Locate the cell with the specified text and output its [x, y] center coordinate. 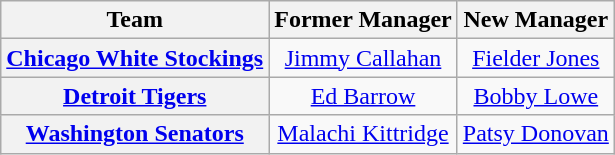
Washington Senators [135, 134]
Chicago White Stockings [135, 58]
New Manager [536, 20]
Former Manager [364, 20]
Bobby Lowe [536, 96]
Jimmy Callahan [364, 58]
Team [135, 20]
Fielder Jones [536, 58]
Patsy Donovan [536, 134]
Malachi Kittridge [364, 134]
Ed Barrow [364, 96]
Detroit Tigers [135, 96]
